Search for the cell housing the specified text and yield its [X, Y] center coordinate. 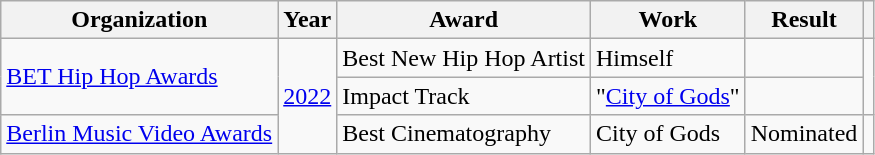
Work [668, 20]
Best Cinematography [464, 134]
2022 [308, 96]
Result [804, 20]
Impact Track [464, 96]
Nominated [804, 134]
Award [464, 20]
City of Gods [668, 134]
Berlin Music Video Awards [140, 134]
Best New Hip Hop Artist [464, 58]
Organization [140, 20]
BET Hip Hop Awards [140, 77]
"City of Gods" [668, 96]
Year [308, 20]
Himself [668, 58]
